Find where the given text appears and provide that cell's center as (x, y) coordinate. 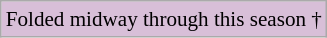
Folded midway through this season † (164, 18)
